Return [X, Y] of the center of cell containing provided text 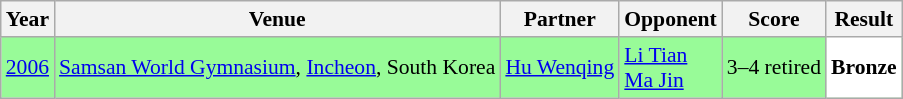
Opponent [670, 19]
Result [864, 19]
Li Tian Ma Jin [670, 68]
Partner [560, 19]
2006 [28, 68]
Bronze [864, 68]
3–4 retired [774, 68]
Venue [277, 19]
Year [28, 19]
Samsan World Gymnasium, Incheon, South Korea [277, 68]
Hu Wenqing [560, 68]
Score [774, 19]
